For the text-containing cell, return its midpoint in [x, y] coordinate format. 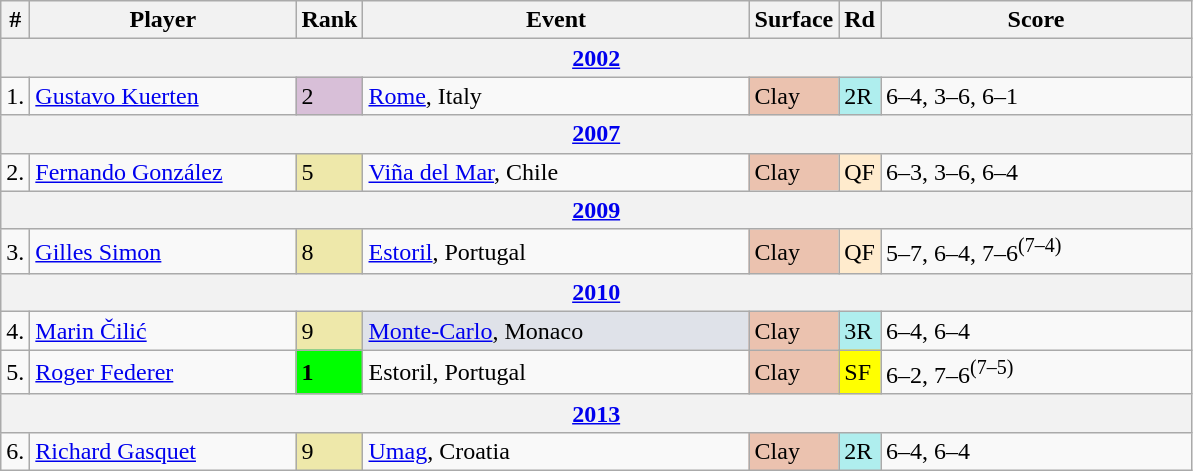
6–3, 3–6, 6–4 [1036, 172]
4. [16, 331]
# [16, 20]
Roger Federer [163, 372]
5–7, 6–4, 7–6(7–4) [1036, 252]
Viña del Mar, Chile [556, 172]
Rank [330, 20]
5 [330, 172]
Player [163, 20]
Gilles Simon [163, 252]
Gustavo Kuerten [163, 96]
6–4, 3–6, 6–1 [1036, 96]
Event [556, 20]
2013 [596, 413]
2 [330, 96]
2009 [596, 210]
2. [16, 172]
1. [16, 96]
2002 [596, 58]
Rome, Italy [556, 96]
Fernando González [163, 172]
Rd [860, 20]
Monte-Carlo, Monaco [556, 331]
Marin Čilić [163, 331]
3. [16, 252]
8 [330, 252]
5. [16, 372]
Richard Gasquet [163, 451]
6–2, 7–6(7–5) [1036, 372]
Umag, Croatia [556, 451]
2007 [596, 134]
Score [1036, 20]
1 [330, 372]
3R [860, 331]
Surface [794, 20]
2010 [596, 293]
SF [860, 372]
6. [16, 451]
